Find where the given text appears and provide that cell's center as (X, Y) coordinate. 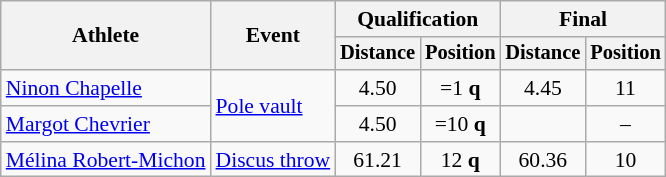
Pole vault (274, 106)
=10 q (460, 124)
4.45 (542, 88)
Qualification (418, 19)
Ninon Chapelle (106, 88)
Athlete (106, 36)
=1 q (460, 88)
Margot Chevrier (106, 124)
Event (274, 36)
Final (582, 19)
11 (625, 88)
– (625, 124)
